From the cell containing the given text, extract its center point as [X, Y] coordinate. 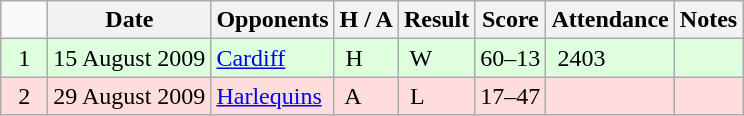
Result [436, 20]
Harlequins [272, 96]
15 August 2009 [130, 58]
Date [130, 20]
H [366, 58]
1 [24, 58]
H / A [366, 20]
17–47 [510, 96]
W [436, 58]
60–13 [510, 58]
L [436, 96]
A [366, 96]
Opponents [272, 20]
Attendance [610, 20]
Cardiff [272, 58]
29 August 2009 [130, 96]
2 [24, 96]
2403 [610, 58]
Score [510, 20]
Notes [708, 20]
